Pinpoint the cell where the given text exists, returning its [x, y] midpoint coordinate. 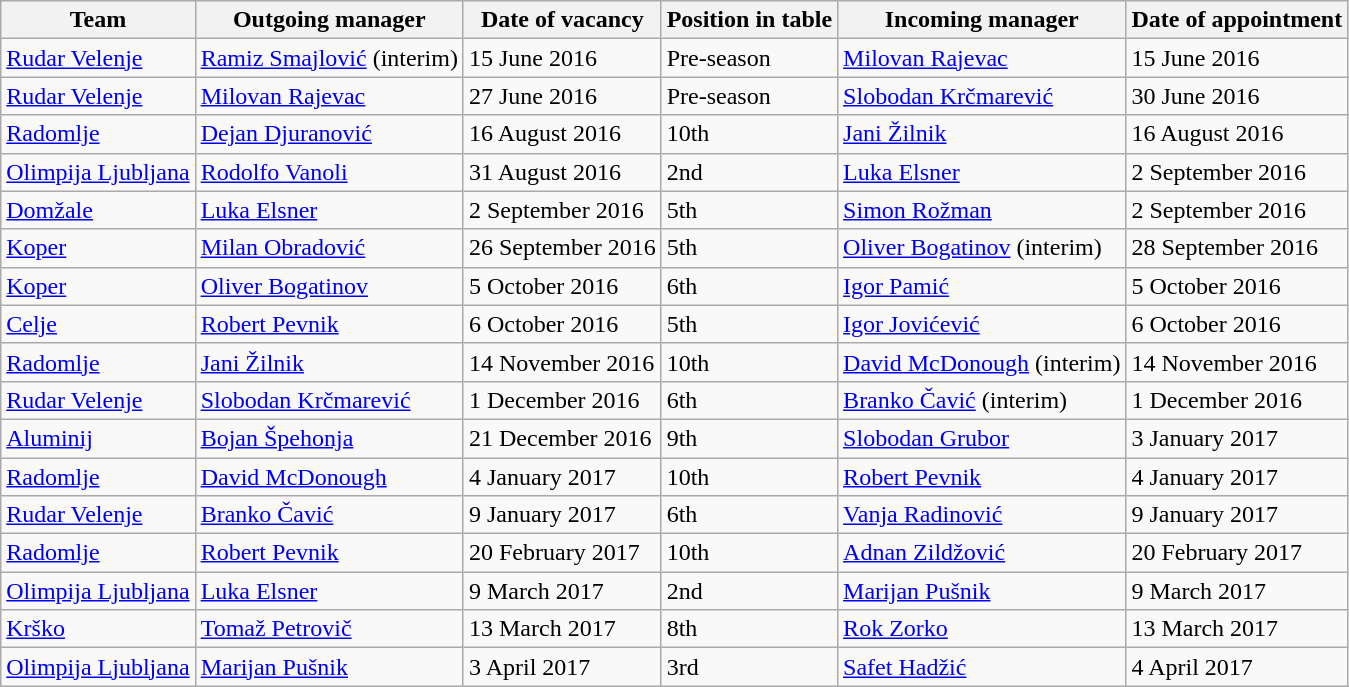
27 June 2016 [562, 96]
Dejan Djuranović [329, 134]
Oliver Bogatinov (interim) [982, 248]
31 August 2016 [562, 172]
Bojan Špehonja [329, 438]
21 December 2016 [562, 438]
28 September 2016 [1237, 248]
Position in table [749, 20]
David McDonough [329, 477]
Aluminij [98, 438]
Slobodan Grubor [982, 438]
Krško [98, 629]
Igor Jovićević [982, 324]
Safet Hadžić [982, 667]
Oliver Bogatinov [329, 286]
3rd [749, 667]
8th [749, 629]
Outgoing manager [329, 20]
3 January 2017 [1237, 438]
Celje [98, 324]
Rodolfo Vanoli [329, 172]
Team [98, 20]
3 April 2017 [562, 667]
Incoming manager [982, 20]
30 June 2016 [1237, 96]
Tomaž Petrovič [329, 629]
26 September 2016 [562, 248]
Simon Rožman [982, 210]
Branko Čavić [329, 515]
Branko Čavić (interim) [982, 400]
Domžale [98, 210]
9th [749, 438]
4 April 2017 [1237, 667]
Vanja Radinović [982, 515]
Igor Pamić [982, 286]
Milan Obradović [329, 248]
Date of appointment [1237, 20]
Ramiz Smajlović (interim) [329, 58]
David McDonough (interim) [982, 362]
Adnan Zildžović [982, 553]
Date of vacancy [562, 20]
Rok Zorko [982, 629]
